Scan for the cell matching the given text and deliver its [X, Y] coordinate at center. 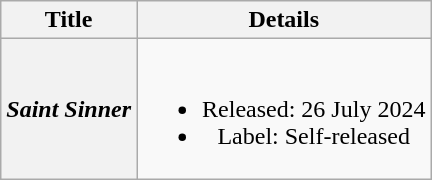
Details [284, 20]
Saint Sinner [69, 109]
Title [69, 20]
Released: 26 July 2024Label: Self-released [284, 109]
